For the text-containing cell, return its midpoint in [x, y] coordinate format. 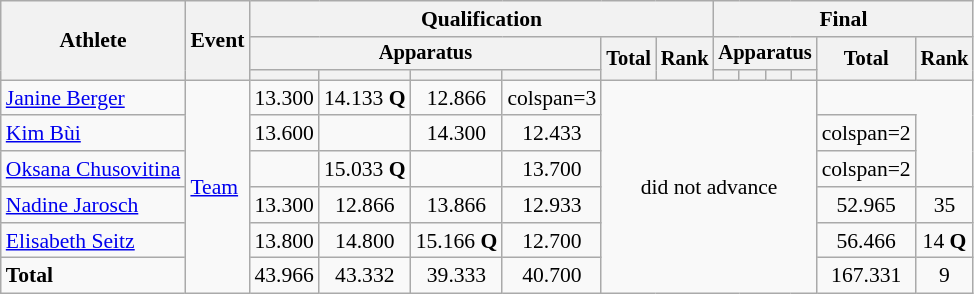
13.700 [552, 169]
43.966 [284, 276]
Janine Berger [94, 98]
13.866 [457, 205]
Kim Bùi [94, 134]
Athlete [94, 40]
39.333 [457, 276]
did not advance [708, 187]
14.800 [365, 241]
14.300 [457, 134]
colspan=3 [552, 98]
56.466 [866, 241]
Elisabeth Seitz [94, 241]
35 [945, 205]
9 [945, 276]
15.033 Q [365, 169]
Final [844, 19]
12.700 [552, 241]
Oksana Chusovitina [94, 169]
13.800 [284, 241]
12.933 [552, 205]
52.965 [866, 205]
14.133 Q [365, 98]
Team [217, 187]
40.700 [552, 276]
Event [217, 40]
Qualification [481, 19]
43.332 [365, 276]
15.166 Q [457, 241]
167.331 [866, 276]
13.600 [284, 134]
14 Q [945, 241]
12.433 [552, 134]
Nadine Jarosch [94, 205]
